Return the (X, Y) coordinate for the center point of the cell that contains the specified text.  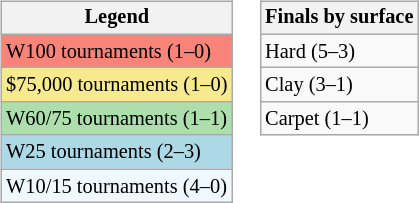
W25 tournaments (2–3) (116, 152)
W100 tournaments (1–0) (116, 51)
Legend (116, 18)
Hard (5–3) (339, 51)
Carpet (1–1) (339, 119)
Clay (3–1) (339, 85)
$75,000 tournaments (1–0) (116, 85)
W60/75 tournaments (1–1) (116, 119)
Finals by surface (339, 18)
W10/15 tournaments (4–0) (116, 186)
